Return the (X, Y) coordinate for the center point of the cell that contains the specified text.  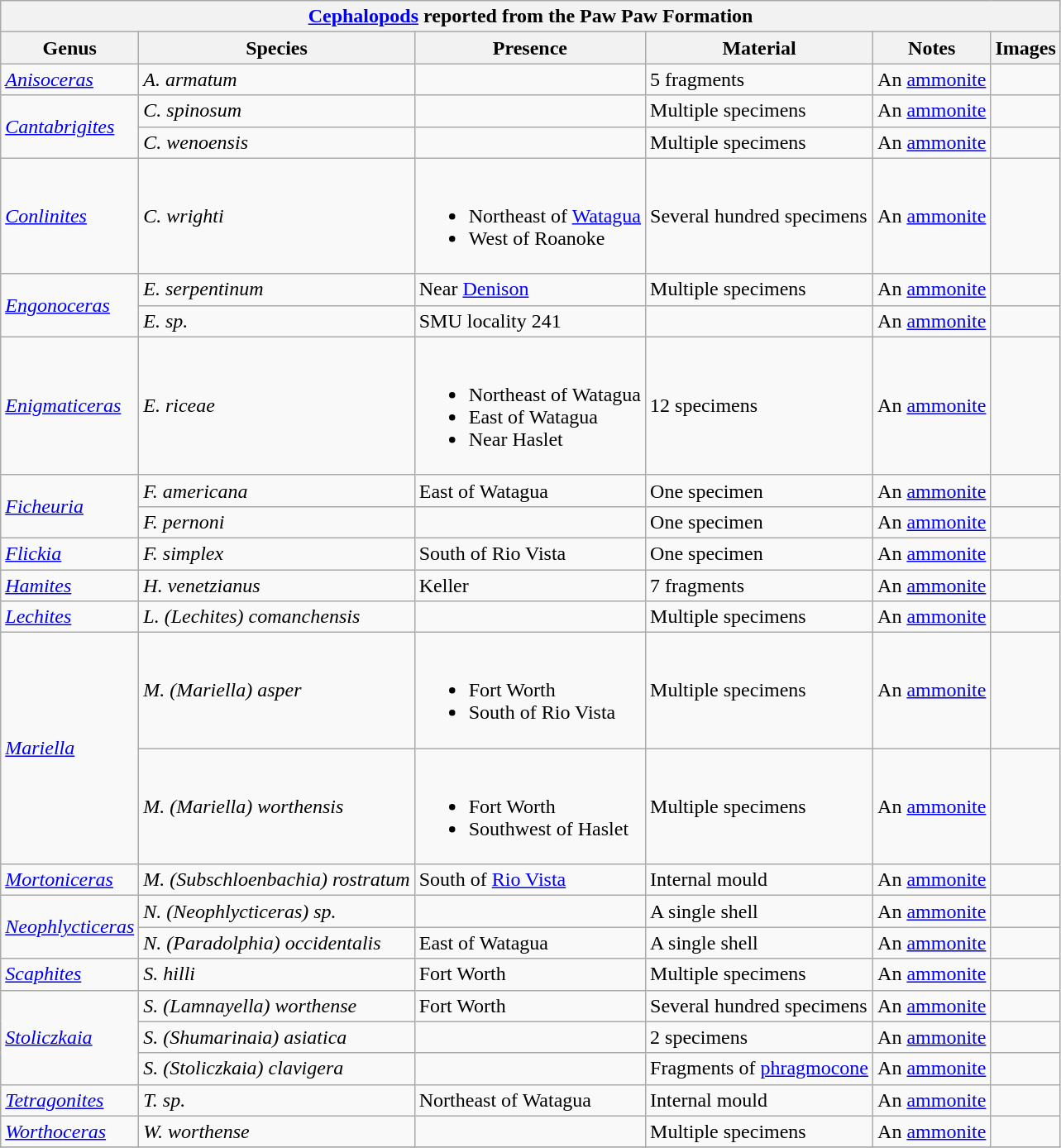
Notes (932, 48)
Anisoceras (69, 79)
N. (Neophlycticeras) sp. (276, 911)
Fragments of phragmocone (759, 1069)
C. wenoensis (276, 142)
Cantabrigites (69, 127)
Presence (529, 48)
Fort WorthSouth of Rio Vista (529, 691)
Worthoceras (69, 1131)
S. (Lamnayella) worthense (276, 1006)
5 fragments (759, 79)
M. (Subschloenbachia) rostratum (276, 880)
Mariella (69, 749)
7 fragments (759, 585)
Northeast of Watagua (529, 1100)
Ficheuria (69, 506)
Species (276, 48)
Scaphites (69, 974)
12 specimens (759, 405)
S. hilli (276, 974)
Northeast of WataguaWest of Roanoke (529, 216)
Cephalopods reported from the Paw Paw Formation (531, 17)
Enigmaticeras (69, 405)
M. (Mariella) worthensis (276, 806)
Material (759, 48)
C. wrighti (276, 216)
E. sp. (276, 321)
Stoliczkaia (69, 1037)
F. americana (276, 490)
S. (Shumarinaia) asiatica (276, 1037)
E. riceae (276, 405)
A. armatum (276, 79)
Conlinites (69, 216)
Images (1025, 48)
L. (Lechites) comanchensis (276, 617)
Tetragonites (69, 1100)
Near Denison (529, 289)
M. (Mariella) asper (276, 691)
T. sp. (276, 1100)
W. worthense (276, 1131)
Flickia (69, 553)
Fort WorthSouthwest of Haslet (529, 806)
2 specimens (759, 1037)
Genus (69, 48)
Mortoniceras (69, 880)
C. spinosum (276, 111)
Keller (529, 585)
F. simplex (276, 553)
E. serpentinum (276, 289)
Lechites (69, 617)
S. (Stoliczkaia) clavigera (276, 1069)
N. (Paradolphia) occidentalis (276, 943)
SMU locality 241 (529, 321)
Engonoceras (69, 305)
Neophlycticeras (69, 927)
Hamites (69, 585)
H. venetzianus (276, 585)
Northeast of WataguaEast of WataguaNear Haslet (529, 405)
F. pernoni (276, 522)
